Output the (X, Y) coordinate of the center of the cell containing the given text.  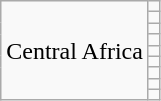
Central Africa (75, 51)
